Capture the cell that displays the provided text and extract its [X, Y] central coordinate. 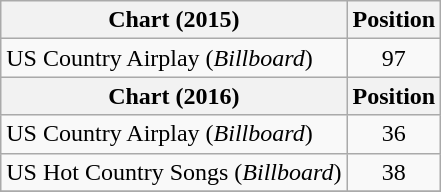
Chart (2015) [174, 20]
97 [394, 58]
38 [394, 172]
Chart (2016) [174, 96]
US Hot Country Songs (Billboard) [174, 172]
36 [394, 134]
